Scan for the cell matching the given text and deliver its (X, Y) coordinate at center. 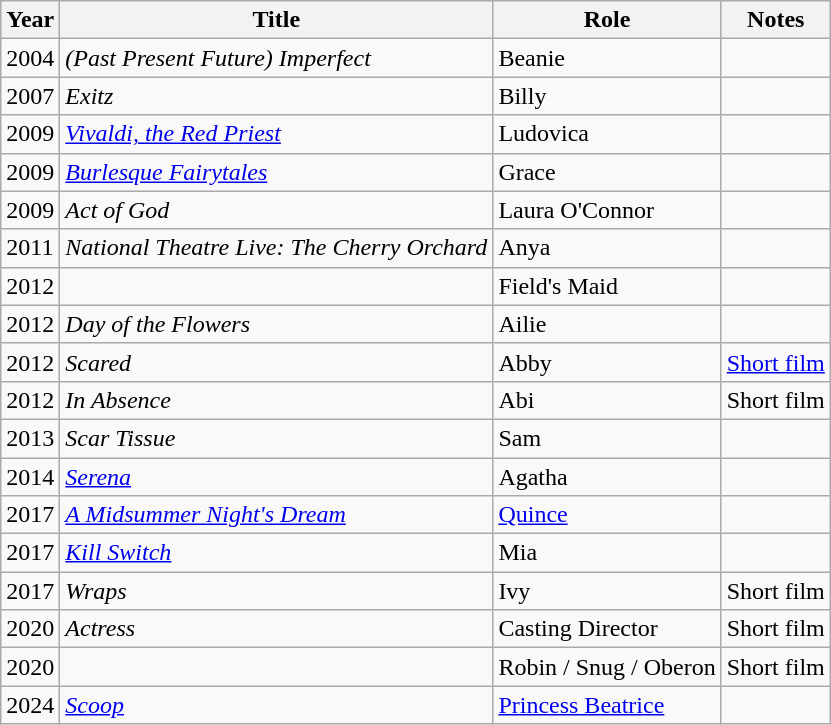
Quince (607, 515)
Vivaldi, the Red Priest (276, 134)
Billy (607, 96)
2013 (30, 438)
Year (30, 20)
Abby (607, 362)
Serena (276, 477)
In Absence (276, 400)
Scar Tissue (276, 438)
Anya (607, 248)
Scared (276, 362)
Beanie (607, 58)
2014 (30, 477)
2004 (30, 58)
A Midsummer Night's Dream (276, 515)
2007 (30, 96)
Grace (607, 172)
Ailie (607, 324)
Field's Maid (607, 286)
Princess Beatrice (607, 705)
Day of the Flowers (276, 324)
Notes (776, 20)
Kill Switch (276, 553)
Actress (276, 629)
Role (607, 20)
Scoop (276, 705)
Mia (607, 553)
2024 (30, 705)
Title (276, 20)
Laura O'Connor (607, 210)
Ludovica (607, 134)
Agatha (607, 477)
Burlesque Fairytales (276, 172)
Ivy (607, 591)
2011 (30, 248)
Abi (607, 400)
Robin / Snug / Oberon (607, 667)
National Theatre Live: The Cherry Orchard (276, 248)
(Past Present Future) Imperfect (276, 58)
Exitz (276, 96)
Act of God (276, 210)
Sam (607, 438)
Casting Director (607, 629)
Wraps (276, 591)
